From the cell containing the given text, extract its center point as [x, y] coordinate. 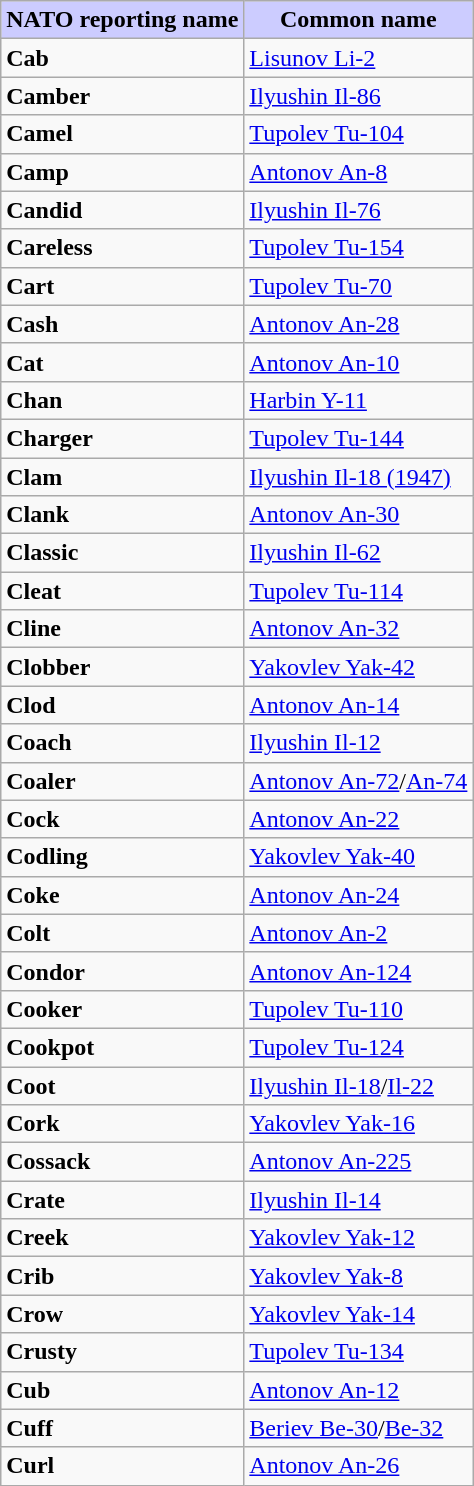
Yakovlev Yak-40 [358, 857]
Antonov An-14 [358, 705]
Clank [122, 515]
Charger [122, 438]
Cab [122, 58]
Clod [122, 705]
Common name [358, 20]
Cock [122, 819]
Antonov An-24 [358, 895]
Cleat [122, 591]
Colt [122, 933]
Antonov An-8 [358, 172]
Cline [122, 629]
Tupolev Tu-134 [358, 1352]
Crate [122, 1200]
Camel [122, 134]
Candid [122, 210]
Crib [122, 1276]
Coke [122, 895]
Curl [122, 1466]
Antonov An-30 [358, 515]
Cookpot [122, 1047]
Ilyushin Il-62 [358, 553]
Harbin Y-11 [358, 400]
Yakovlev Yak-8 [358, 1276]
Cart [122, 286]
Coot [122, 1085]
Ilyushin Il-12 [358, 743]
Antonov An-32 [358, 629]
Cub [122, 1390]
Antonov An-12 [358, 1390]
Antonov An-124 [358, 971]
Ilyushin Il-18 (1947) [358, 477]
Yakovlev Yak-14 [358, 1314]
Antonov An-28 [358, 324]
Codling [122, 857]
Tupolev Tu-110 [358, 1009]
Yakovlev Yak-16 [358, 1124]
Ilyushin Il-76 [358, 210]
Camp [122, 172]
Creek [122, 1238]
Cooker [122, 1009]
Condor [122, 971]
Antonov An-22 [358, 819]
Crusty [122, 1352]
Coach [122, 743]
Coaler [122, 781]
Antonov An-2 [358, 933]
Camber [122, 96]
Cat [122, 362]
Tupolev Tu-114 [358, 591]
NATO reporting name [122, 20]
Ilyushin Il-14 [358, 1200]
Antonov An-26 [358, 1466]
Clam [122, 477]
Beriev Be-30/Be-32 [358, 1428]
Yakovlev Yak-42 [358, 667]
Yakovlev Yak-12 [358, 1238]
Cork [122, 1124]
Tupolev Tu-144 [358, 438]
Careless [122, 248]
Antonov An-72/An-74 [358, 781]
Crow [122, 1314]
Tupolev Tu-124 [358, 1047]
Clobber [122, 667]
Tupolev Tu-104 [358, 134]
Antonov An-10 [358, 362]
Tupolev Tu-154 [358, 248]
Cuff [122, 1428]
Cash [122, 324]
Lisunov Li-2 [358, 58]
Cossack [122, 1162]
Ilyushin Il-86 [358, 96]
Tupolev Tu-70 [358, 286]
Ilyushin Il-18/Il-22 [358, 1085]
Classic [122, 553]
Chan [122, 400]
Antonov An-225 [358, 1162]
